Detect which cell encompasses the target text, then output its [x, y] center coordinate. 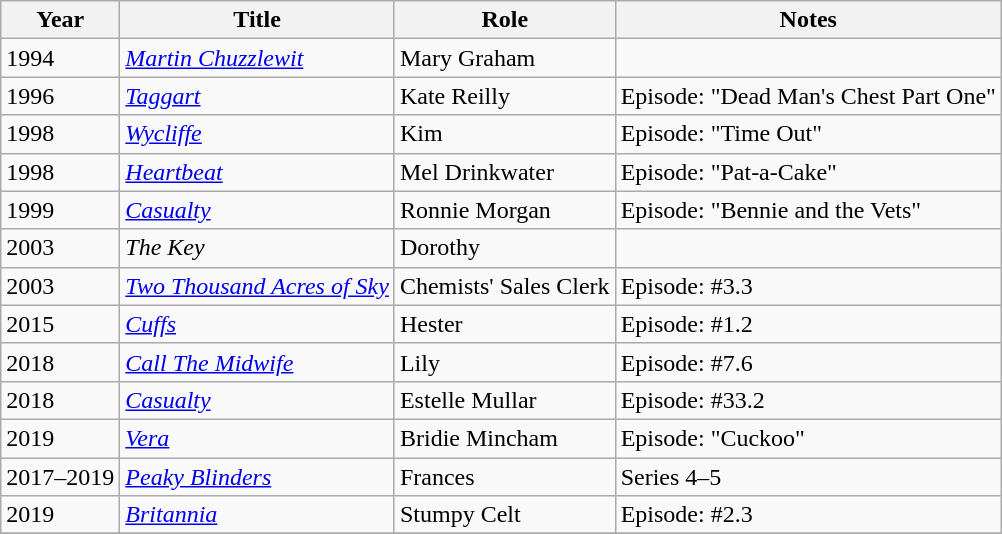
Martin Chuzzlewit [258, 58]
Lily [504, 362]
Episode: #2.3 [808, 515]
Episode: "Time Out" [808, 134]
Cuffs [258, 324]
Taggart [258, 96]
Britannia [258, 515]
Frances [504, 477]
Episode: "Dead Man's Chest Part One" [808, 96]
Kate Reilly [504, 96]
Year [60, 20]
Two Thousand Acres of Sky [258, 286]
Episode: #1.2 [808, 324]
Role [504, 20]
Vera [258, 438]
Mary Graham [504, 58]
Wycliffe [258, 134]
Episode: #33.2 [808, 400]
Estelle Mullar [504, 400]
Kim [504, 134]
The Key [258, 248]
1994 [60, 58]
1999 [60, 210]
Bridie Mincham [504, 438]
Chemists' Sales Clerk [504, 286]
2015 [60, 324]
Hester [504, 324]
Mel Drinkwater [504, 172]
Heartbeat [258, 172]
Ronnie Morgan [504, 210]
Episode: "Pat-a-Cake" [808, 172]
1996 [60, 96]
Title [258, 20]
Series 4–5 [808, 477]
Notes [808, 20]
Call The Midwife [258, 362]
Episode: "Cuckoo" [808, 438]
Stumpy Celt [504, 515]
Episode: #7.6 [808, 362]
Dorothy [504, 248]
Episode: #3.3 [808, 286]
Peaky Blinders [258, 477]
2017–2019 [60, 477]
Episode: "Bennie and the Vets" [808, 210]
